Capture the cell that displays the provided text and extract its [X, Y] central coordinate. 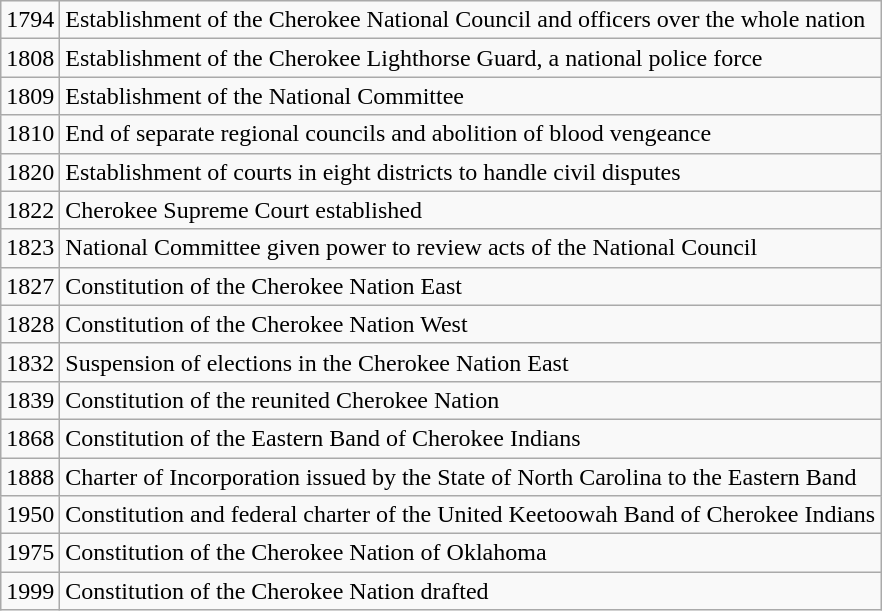
Charter of Incorporation issued by the State of North Carolina to the Eastern Band [470, 477]
1823 [30, 248]
Suspension of elections in the Cherokee Nation East [470, 362]
Constitution and federal charter of the United Keetoowah Band of Cherokee Indians [470, 515]
Constitution of the Cherokee Nation of Oklahoma [470, 553]
Constitution of the reunited Cherokee Nation [470, 400]
Constitution of the Cherokee Nation East [470, 286]
1975 [30, 553]
1868 [30, 438]
1810 [30, 134]
Constitution of the Eastern Band of Cherokee Indians [470, 438]
1839 [30, 400]
Establishment of the Cherokee Lighthorse Guard, a national police force [470, 58]
1809 [30, 96]
Establishment of courts in eight districts to handle civil disputes [470, 172]
1888 [30, 477]
Cherokee Supreme Court established [470, 210]
Constitution of the Cherokee Nation drafted [470, 591]
Constitution of the Cherokee Nation West [470, 324]
1820 [30, 172]
1832 [30, 362]
1794 [30, 20]
End of separate regional councils and abolition of blood vengeance [470, 134]
1808 [30, 58]
1999 [30, 591]
1822 [30, 210]
1828 [30, 324]
Establishment of the National Committee [470, 96]
1950 [30, 515]
Establishment of the Cherokee National Council and officers over the whole nation [470, 20]
1827 [30, 286]
National Committee given power to review acts of the National Council [470, 248]
